Determine the (X, Y) coordinate at the center of the cell enclosing the given text.  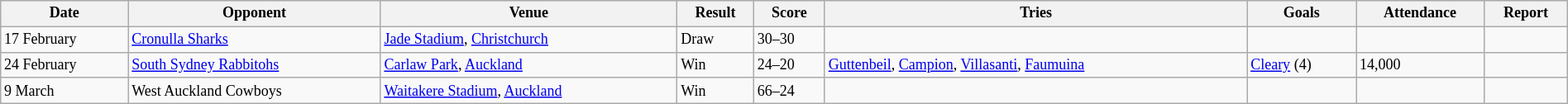
17 February (65, 40)
14,000 (1421, 64)
24 February (65, 64)
Venue (529, 13)
30–30 (789, 40)
Draw (716, 40)
Attendance (1421, 13)
Opponent (255, 13)
Guttenbeil, Campion, Villasanti, Faumuina (1035, 64)
Jade Stadium, Christchurch (529, 40)
Report (1527, 13)
Score (789, 13)
Cleary (4) (1302, 64)
Goals (1302, 13)
West Auckland Cowboys (255, 91)
9 March (65, 91)
Tries (1035, 13)
Waitakere Stadium, Auckland (529, 91)
66–24 (789, 91)
Date (65, 13)
Cronulla Sharks (255, 40)
Carlaw Park, Auckland (529, 64)
South Sydney Rabbitohs (255, 64)
Result (716, 13)
24–20 (789, 64)
